Capture the cell that displays the provided text and extract its (x, y) central coordinate. 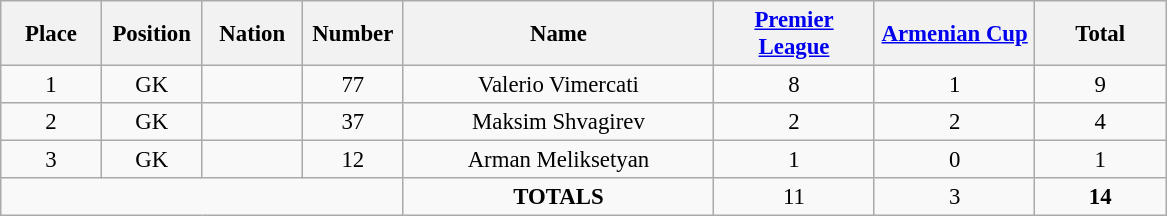
8 (794, 85)
11 (794, 197)
Number (354, 34)
37 (354, 122)
Premier League (794, 34)
Position (152, 34)
Place (52, 34)
9 (1100, 85)
Name (558, 34)
4 (1100, 122)
Arman Meliksetyan (558, 160)
Maksim Shvagirev (558, 122)
TOTALS (558, 197)
Total (1100, 34)
77 (354, 85)
12 (354, 160)
Nation (252, 34)
14 (1100, 197)
0 (954, 160)
Valerio Vimercati (558, 85)
Armenian Cup (954, 34)
